Find where the given text appears and provide that cell's center as (x, y) coordinate. 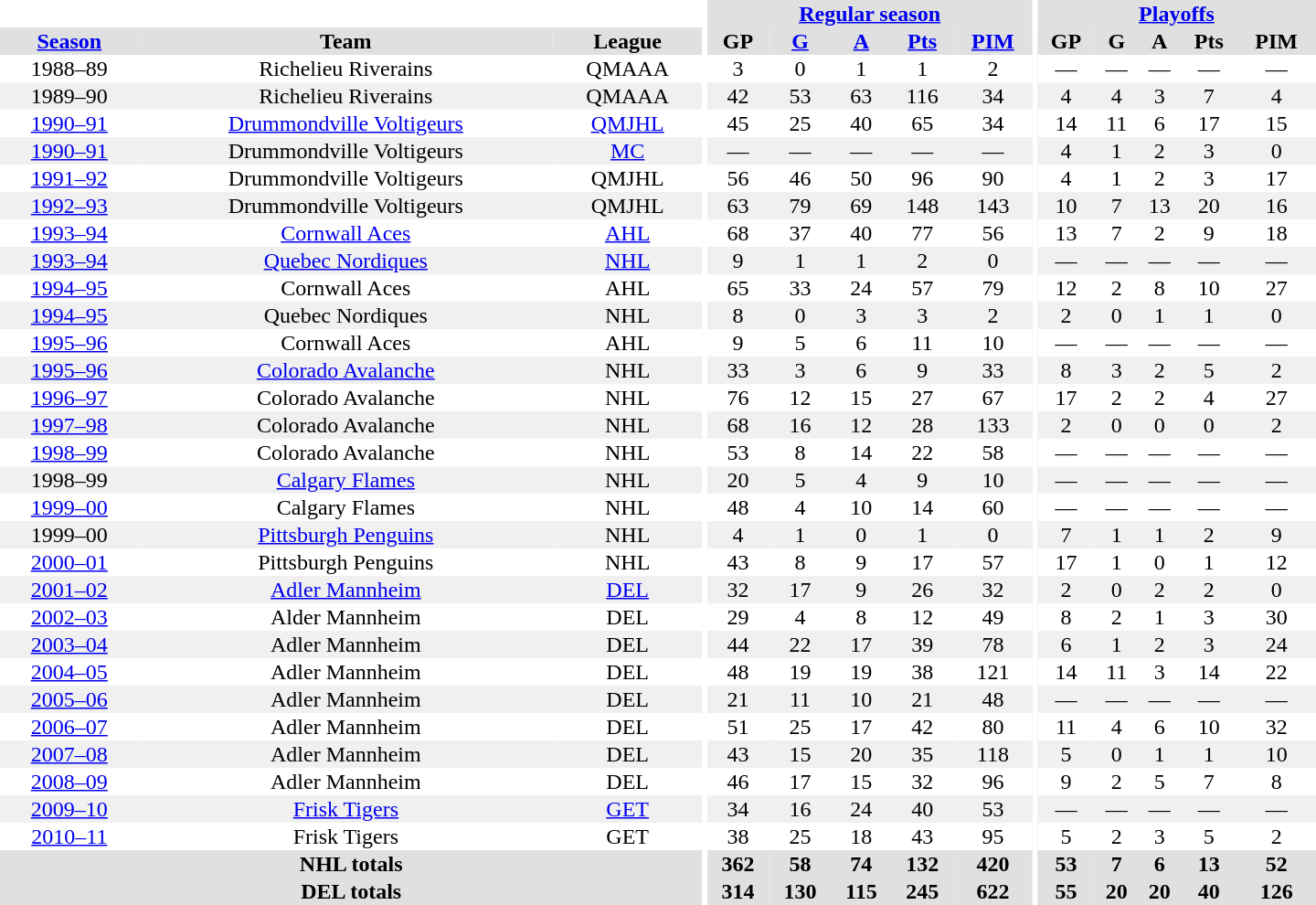
2008–09 (69, 782)
26 (922, 590)
39 (922, 644)
29 (738, 617)
2010–11 (69, 836)
50 (861, 178)
45 (738, 123)
28 (922, 425)
52 (1276, 864)
2009–10 (69, 809)
74 (861, 864)
2006–07 (69, 727)
1988–89 (69, 69)
622 (992, 891)
2002–03 (69, 617)
90 (992, 178)
80 (992, 727)
1996–97 (69, 398)
1989–90 (69, 96)
95 (992, 836)
67 (992, 398)
MC (627, 151)
2000–01 (69, 562)
2003–04 (69, 644)
1997–98 (69, 425)
69 (861, 206)
44 (738, 644)
49 (992, 617)
77 (922, 233)
Regular season (870, 14)
132 (922, 864)
130 (801, 891)
1991–92 (69, 178)
35 (922, 754)
78 (992, 644)
126 (1276, 891)
76 (738, 398)
1992–93 (69, 206)
NHL totals (351, 864)
55 (1066, 891)
2005–06 (69, 699)
37 (801, 233)
2001–02 (69, 590)
148 (922, 206)
League (627, 41)
116 (922, 96)
30 (1276, 617)
121 (992, 672)
DEL totals (351, 891)
Season (69, 41)
Alder Mannheim (345, 617)
314 (738, 891)
2007–08 (69, 754)
420 (992, 864)
143 (992, 206)
Playoffs (1177, 14)
2004–05 (69, 672)
115 (861, 891)
51 (738, 727)
Team (345, 41)
245 (922, 891)
60 (992, 507)
118 (992, 754)
362 (738, 864)
133 (992, 425)
